Detect which cell encompasses the target text, then output its [x, y] center coordinate. 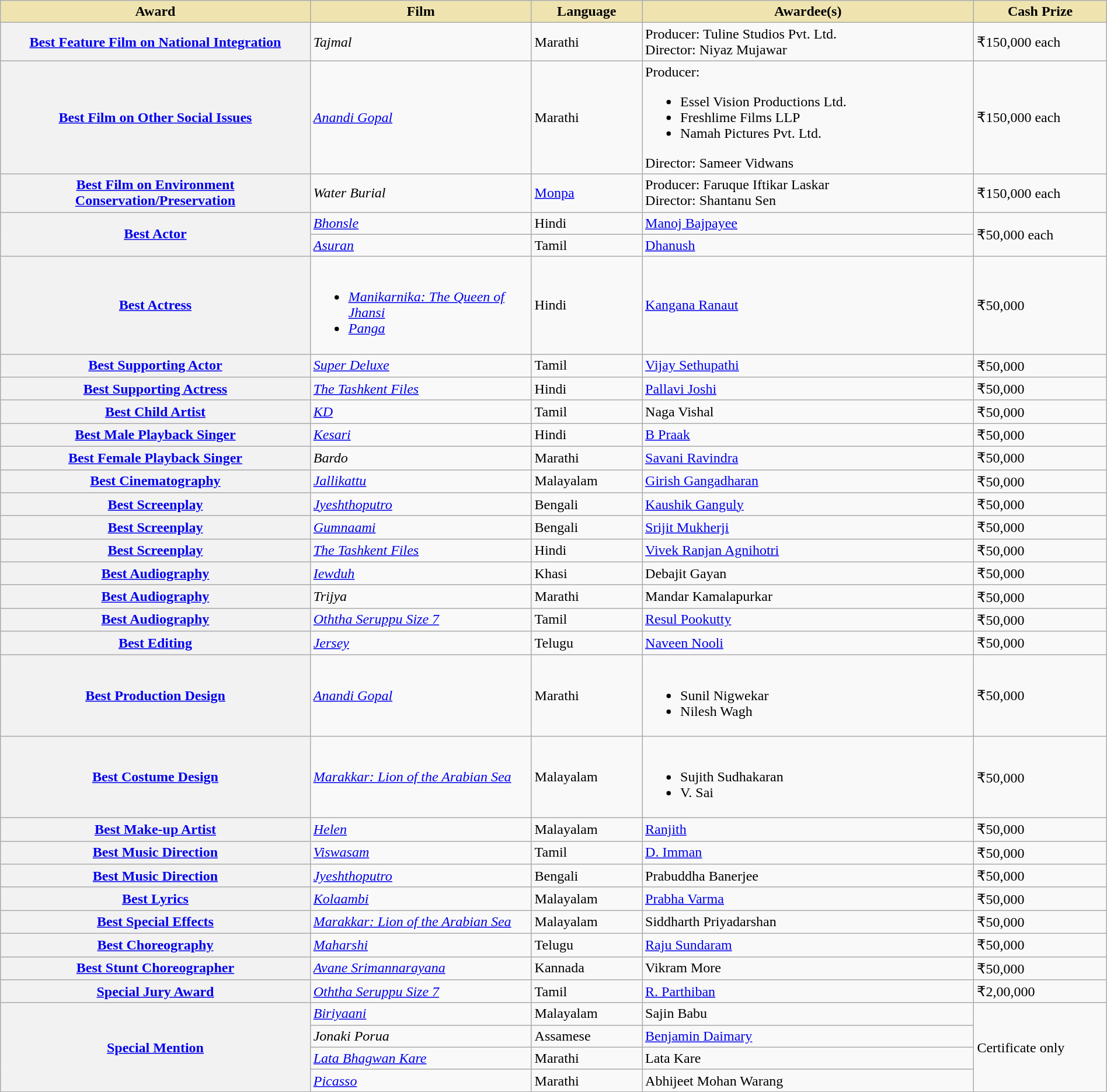
Benjamin Daimary [808, 1036]
KD [420, 412]
Khasi [586, 573]
Kannada [586, 968]
Raju Sundaram [808, 945]
Siddharth Priyadarshan [808, 922]
Mandar Kamalapurkar [808, 597]
Srijit Mukherji [808, 527]
Avane Srimannarayana [420, 968]
Lata Bhagwan Kare [420, 1058]
Picasso [420, 1080]
Cash Prize [1040, 12]
Gumnaami [420, 527]
Helen [420, 830]
Kesari [420, 435]
Film [420, 12]
Naveen Nooli [808, 643]
Producer:Essel Vision Productions Ltd.Freshlime Films LLPNamah Pictures Pvt. Ltd.Director: Sameer Vidwans [808, 117]
Best Film on Environment Conservation/Preservation [155, 193]
Dhanush [808, 245]
Kangana Ranaut [808, 305]
Best Lyrics [155, 899]
Awardee(s) [808, 12]
Maharshi [420, 945]
Jonaki Porua [420, 1036]
Best Supporting Actor [155, 366]
Bardo [420, 458]
Best Choreography [155, 945]
Kaushik Ganguly [808, 505]
Manikarnika: The Queen of JhansiPanga [420, 305]
Ranjith [808, 830]
Water Burial [420, 193]
Asuran [420, 245]
B Praak [808, 435]
Manoj Bajpayee [808, 223]
Best Feature Film on National Integration [155, 42]
Sajin Babu [808, 1014]
Super Deluxe [420, 366]
Best Film on Other Social Issues [155, 117]
Jallikattu [420, 481]
Certificate only [1040, 1047]
Special Jury Award [155, 992]
Language [586, 12]
Kolaambi [420, 899]
Assamese [586, 1036]
Best Costume Design [155, 777]
Vijay Sethupathi [808, 366]
₹2,00,000 [1040, 992]
Best Cinematography [155, 481]
Vivek Ranjan Agnihotri [808, 551]
Best Editing [155, 643]
Iewduh [420, 573]
Monpa [586, 193]
Jersey [420, 643]
Lata Kare [808, 1058]
Best Male Playback Singer [155, 435]
Tajmal [420, 42]
Best Make-up Artist [155, 830]
Award [155, 12]
Abhijeet Mohan Warang [808, 1080]
Prabha Varma [808, 899]
Bhonsle [420, 223]
Debajit Gayan [808, 573]
Best Actress [155, 305]
Prabuddha Banerjee [808, 876]
Best Supporting Actress [155, 389]
D. Imman [808, 853]
Pallavi Joshi [808, 389]
Resul Pookutty [808, 620]
Producer: Faruque Iftikar LaskarDirector: Shantanu Sen [808, 193]
Girish Gangadharan [808, 481]
Naga Vishal [808, 412]
Producer: Tuline Studios Pvt. Ltd.Director: Niyaz Mujawar [808, 42]
Savani Ravindra [808, 458]
Best Actor [155, 234]
Sujith SudhakaranV. Sai [808, 777]
₹50,000 each [1040, 234]
Biriyaani [420, 1014]
Best Production Design [155, 695]
Vikram More [808, 968]
Special Mention [155, 1047]
Sunil NigwekarNilesh Wagh [808, 695]
R. Parthiban [808, 992]
Trijya [420, 597]
Best Special Effects [155, 922]
Best Female Playback Singer [155, 458]
Viswasam [420, 853]
Best Child Artist [155, 412]
Best Stunt Choreographer [155, 968]
